Locate the cell with the specified text and output its (X, Y) center coordinate. 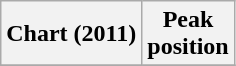
Chart (2011) (72, 34)
Peakposition (188, 34)
